Output the (x, y) coordinate of the center of the cell containing the given text.  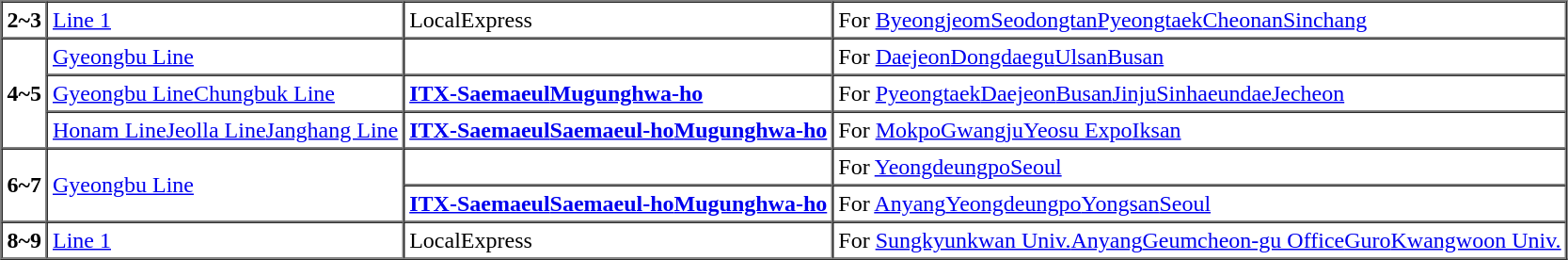
For Sungkyunkwan Univ.AnyangGeumcheon-gu OfficeGuroKwangwoon Univ. (1199, 241)
Gyeongbu LineChungbuk Line (226, 94)
For ByeongjeomSeodongtanPyeongtaekCheonanSinchang (1199, 21)
For DaejeonDongdaeguUlsanBusan (1199, 57)
ITX-SaemaeulMugunghwa-ho (618, 94)
For MokpoGwangjuYeosu ExpoIksan (1199, 130)
2~3 (24, 21)
For AnyangYeongdeungpoYongsanSeoul (1199, 203)
For YeongdeungpoSeoul (1199, 168)
4~5 (24, 92)
8~9 (24, 241)
For PyeongtaekDaejeonBusanJinjuSinhaeundaeJecheon (1199, 94)
Honam LineJeolla LineJanghang Line (226, 130)
6~7 (24, 186)
